For the text-containing cell, return its midpoint in (X, Y) coordinate format. 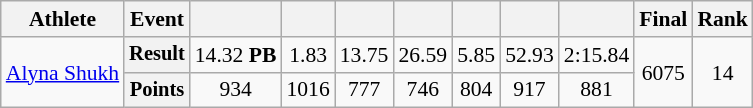
2:15.84 (596, 55)
26.59 (422, 55)
804 (476, 90)
Alyna Shukh (62, 72)
934 (236, 90)
Event (157, 19)
917 (530, 90)
881 (596, 90)
14 (722, 72)
1016 (308, 90)
14.32 PB (236, 55)
1.83 (308, 55)
52.93 (530, 55)
Final (663, 19)
5.85 (476, 55)
Points (157, 90)
777 (364, 90)
746 (422, 90)
Result (157, 55)
Athlete (62, 19)
13.75 (364, 55)
6075 (663, 72)
Rank (722, 19)
